Find where the given text appears and provide that cell's center as (X, Y) coordinate. 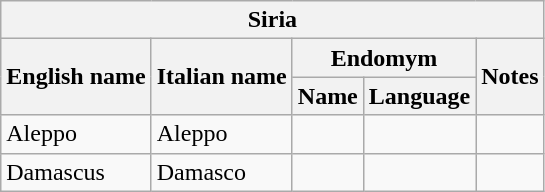
Damascus (76, 172)
English name (76, 77)
Siria (272, 20)
Endomym (384, 58)
Damasco (222, 172)
Name (328, 96)
Italian name (222, 77)
Notes (510, 77)
Language (419, 96)
